Provide the [x, y] coordinate of the cell's center where the given text is located.  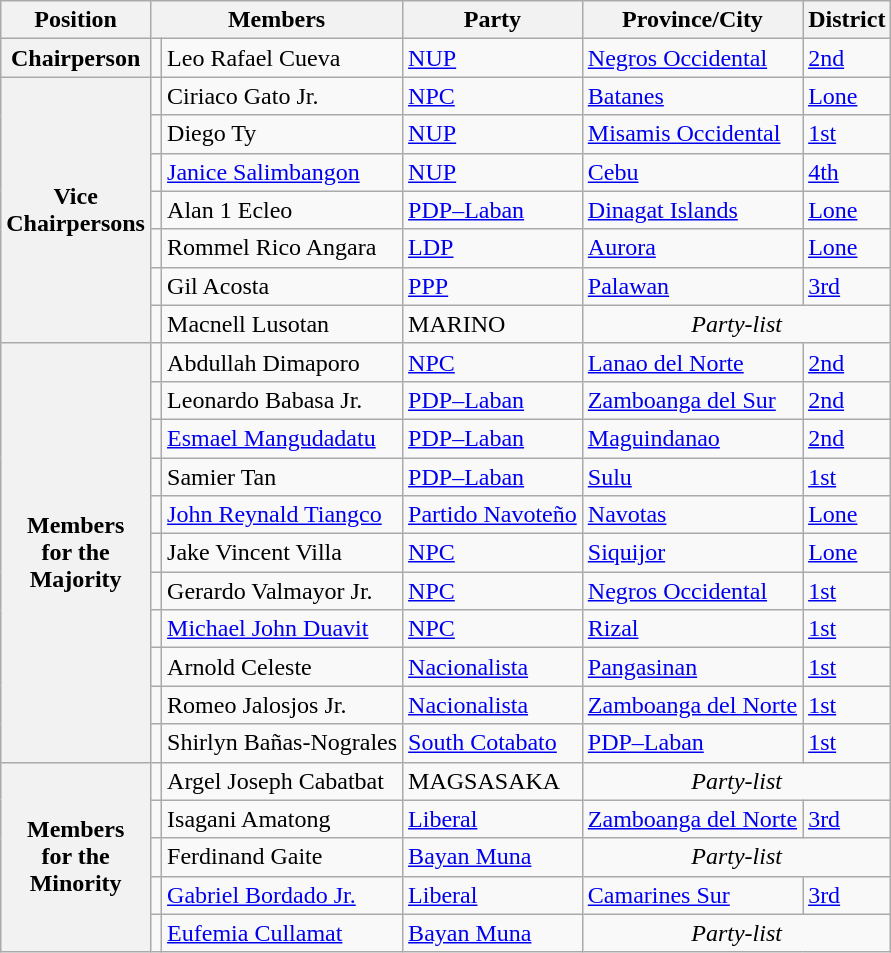
Sulu [692, 477]
South Cotabato [493, 743]
MAGSASAKA [493, 781]
Diego Ty [282, 134]
Partido Navoteño [493, 515]
MARINO [493, 324]
Camarines Sur [692, 895]
Navotas [692, 515]
John Reynald Tiangco [282, 515]
Michael John Duavit [282, 629]
Leonardo Babasa Jr. [282, 400]
District [847, 20]
Province/City [692, 20]
Lanao del Norte [692, 362]
Gabriel Bordado Jr. [282, 895]
Janice Salimbangon [282, 172]
Eufemia Cullamat [282, 933]
Dinagat Islands [692, 210]
Batanes [692, 96]
Maguindanao [692, 438]
Shirlyn Bañas-Nograles [282, 743]
Siquijor [692, 553]
Party [493, 20]
Samier Tan [282, 477]
Zamboanga del Sur [692, 400]
Gerardo Valmayor Jr. [282, 591]
Esmael Mangudadatu [282, 438]
Chairperson [76, 58]
4th [847, 172]
Position [76, 20]
Members [276, 20]
ViceChairpersons [76, 210]
Pangasinan [692, 667]
Cebu [692, 172]
Ciriaco Gato Jr. [282, 96]
Arnold Celeste [282, 667]
Membersfor theMajority [76, 552]
Leo Rafael Cueva [282, 58]
Ferdinand Gaite [282, 857]
Argel Joseph Cabatbat [282, 781]
Rizal [692, 629]
Aurora [692, 248]
Palawan [692, 286]
Macnell Lusotan [282, 324]
PPP [493, 286]
Isagani Amatong [282, 819]
LDP [493, 248]
Gil Acosta [282, 286]
Misamis Occidental [692, 134]
Jake Vincent Villa [282, 553]
Membersfor theMinority [76, 857]
Alan 1 Ecleo [282, 210]
Romeo Jalosjos Jr. [282, 705]
Rommel Rico Angara [282, 248]
Abdullah Dimaporo [282, 362]
